Capture the cell that displays the provided text and extract its (x, y) central coordinate. 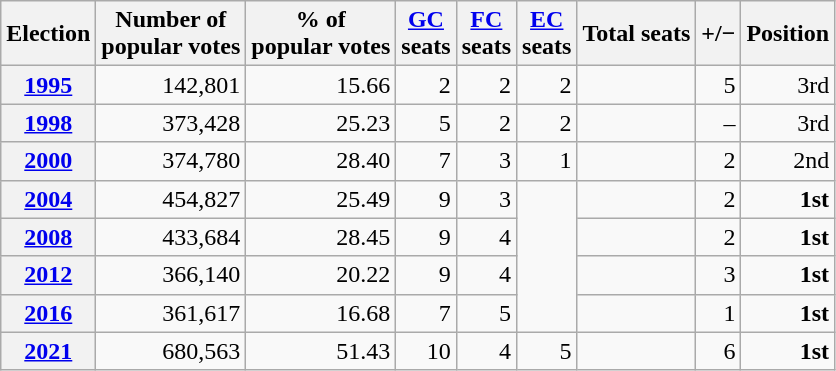
– (718, 123)
16.68 (321, 313)
10 (426, 351)
Position (788, 34)
FCseats (486, 34)
2021 (48, 351)
2000 (48, 161)
2004 (48, 199)
25.23 (321, 123)
374,780 (171, 161)
GCseats (426, 34)
366,140 (171, 275)
20.22 (321, 275)
373,428 (171, 123)
680,563 (171, 351)
454,827 (171, 199)
% ofpopular votes (321, 34)
15.66 (321, 85)
1998 (48, 123)
361,617 (171, 313)
28.40 (321, 161)
25.49 (321, 199)
142,801 (171, 85)
51.43 (321, 351)
+/− (718, 34)
Number ofpopular votes (171, 34)
2016 (48, 313)
Election (48, 34)
28.45 (321, 237)
433,684 (171, 237)
6 (718, 351)
2012 (48, 275)
1995 (48, 85)
ECseats (547, 34)
Total seats (636, 34)
2nd (788, 161)
2008 (48, 237)
